Locate the cell with the specified text and output its (X, Y) center coordinate. 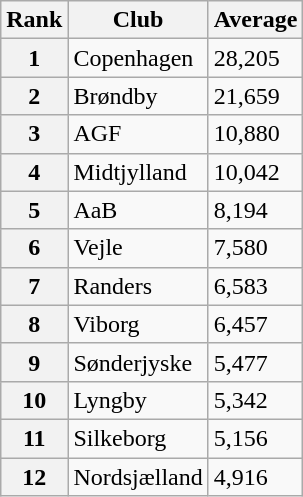
5,477 (256, 362)
AaB (138, 210)
7,580 (256, 248)
7 (34, 286)
Nordsjælland (138, 477)
8 (34, 324)
Club (138, 20)
10,880 (256, 134)
4,916 (256, 477)
9 (34, 362)
Randers (138, 286)
5,342 (256, 400)
Silkeborg (138, 438)
6 (34, 248)
4 (34, 172)
Vejle (138, 248)
8,194 (256, 210)
10,042 (256, 172)
Midtjylland (138, 172)
Brøndby (138, 96)
5 (34, 210)
Sønderjyske (138, 362)
6,583 (256, 286)
Copenhagen (138, 58)
12 (34, 477)
Rank (34, 20)
Viborg (138, 324)
5,156 (256, 438)
21,659 (256, 96)
11 (34, 438)
10 (34, 400)
Lyngby (138, 400)
2 (34, 96)
1 (34, 58)
3 (34, 134)
6,457 (256, 324)
AGF (138, 134)
Average (256, 20)
28,205 (256, 58)
